Provide the (x, y) coordinate of the cell's center where the given text is located.  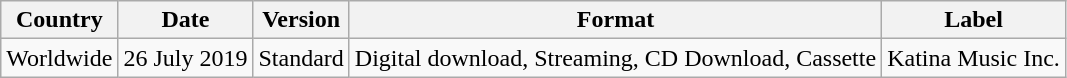
Version (301, 20)
Digital download, Streaming, CD Download, Cassette (615, 58)
Date (186, 20)
Format (615, 20)
Country (60, 20)
Katina Music Inc. (974, 58)
Worldwide (60, 58)
26 July 2019 (186, 58)
Label (974, 20)
Standard (301, 58)
